Output the (x, y) coordinate of the center of the cell containing the given text.  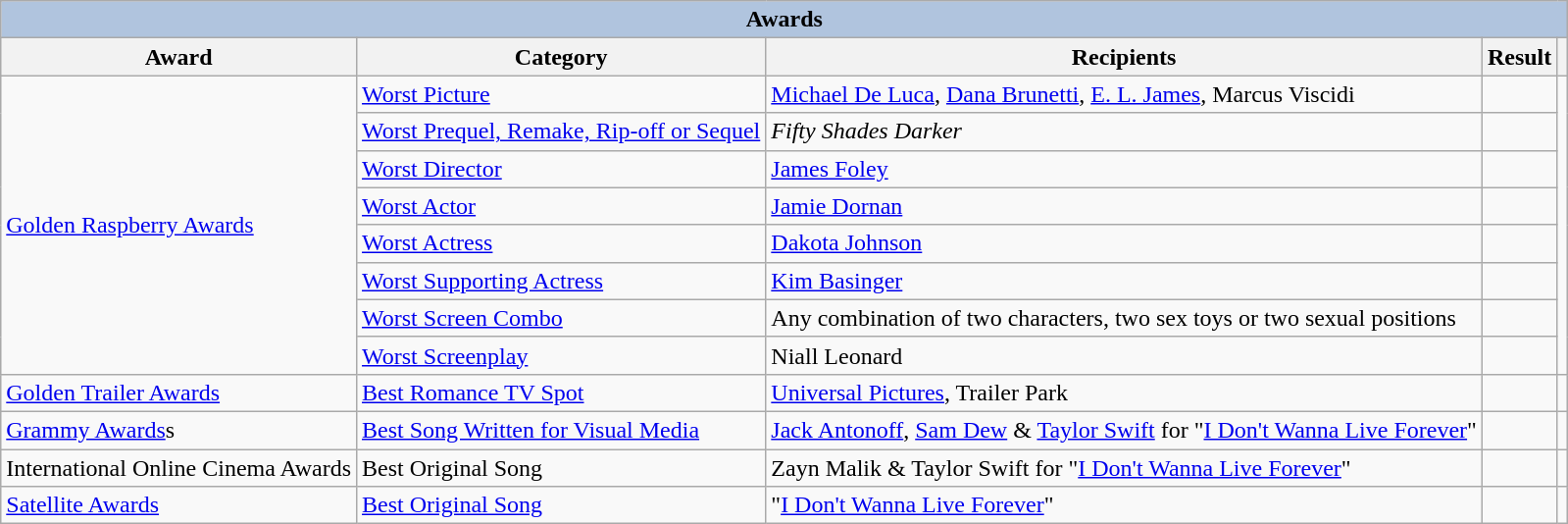
"I Don't Wanna Live Forever" (1124, 505)
Worst Actor (561, 206)
Michael De Luca, Dana Brunetti, E. L. James, Marcus Viscidi (1124, 94)
Awards (784, 20)
Satellite Awards (178, 505)
Dakota Johnson (1124, 243)
Universal Pictures, Trailer Park (1124, 393)
Result (1519, 57)
Award (178, 57)
Recipients (1124, 57)
Best Song Written for Visual Media (561, 430)
Worst Prequel, Remake, Rip-off or Sequel (561, 131)
International Online Cinema Awards (178, 468)
Best Romance TV Spot (561, 393)
Worst Screenplay (561, 355)
Worst Picture (561, 94)
Niall Leonard (1124, 355)
Jack Antonoff, Sam Dew & Taylor Swift for "I Don't Wanna Live Forever" (1124, 430)
Grammy Awardss (178, 430)
Kim Basinger (1124, 281)
Golden Raspberry Awards (178, 225)
Worst Actress (561, 243)
Golden Trailer Awards (178, 393)
Any combination of two characters, two sex toys or two sexual positions (1124, 318)
Zayn Malik & Taylor Swift for "I Don't Wanna Live Forever" (1124, 468)
Category (561, 57)
Jamie Dornan (1124, 206)
Worst Supporting Actress (561, 281)
Worst Screen Combo (561, 318)
Fifty Shades Darker (1124, 131)
Worst Director (561, 169)
James Foley (1124, 169)
